Determine the (X, Y) coordinate at the center of the cell enclosing the given text.  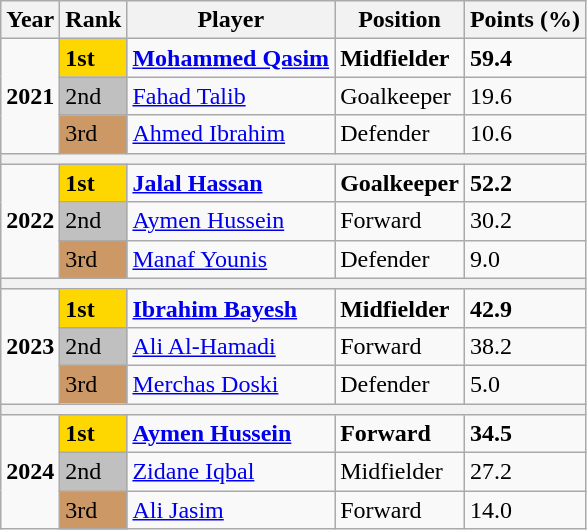
Ibrahim Bayesh (231, 308)
Player (231, 20)
Fahad Talib (231, 96)
2021 (30, 96)
Position (400, 20)
Ali Al-Hamadi (231, 346)
5.0 (524, 384)
Merchas Doski (231, 384)
Jalal Hassan (231, 183)
2024 (30, 472)
42.9 (524, 308)
10.6 (524, 134)
14.0 (524, 510)
Points (%) (524, 20)
59.4 (524, 58)
34.5 (524, 434)
2022 (30, 221)
Zidane Iqbal (231, 472)
Ahmed Ibrahim (231, 134)
Year (30, 20)
27.2 (524, 472)
Manaf Younis (231, 259)
52.2 (524, 183)
9.0 (524, 259)
2023 (30, 346)
30.2 (524, 221)
Mohammed Qasim (231, 58)
Rank (94, 20)
38.2 (524, 346)
Ali Jasim (231, 510)
19.6 (524, 96)
